Capture the cell that displays the provided text and extract its (X, Y) central coordinate. 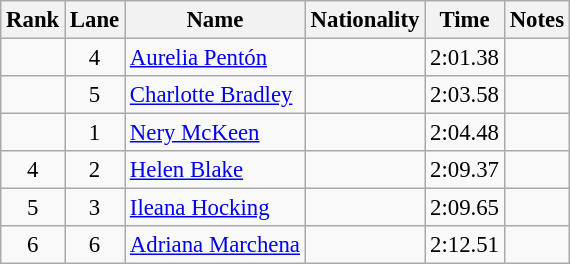
2 (95, 170)
Aurelia Pentón (216, 58)
Lane (95, 20)
Ileana Hocking (216, 208)
Nationality (364, 20)
2:09.37 (465, 170)
2:01.38 (465, 58)
2:04.48 (465, 133)
2:09.65 (465, 208)
Notes (536, 20)
3 (95, 208)
Adriana Marchena (216, 245)
Name (216, 20)
Nery McKeen (216, 133)
Helen Blake (216, 170)
2:03.58 (465, 95)
1 (95, 133)
Time (465, 20)
Charlotte Bradley (216, 95)
Rank (33, 20)
2:12.51 (465, 245)
